For the text-containing cell, return its midpoint in (x, y) coordinate format. 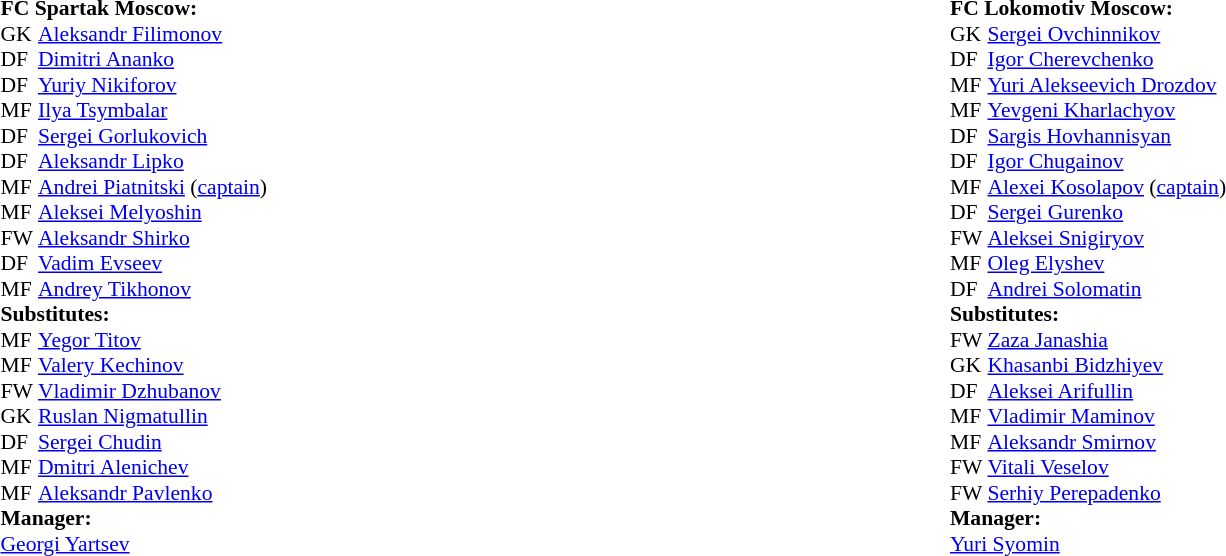
Aleksandr Smirnov (1106, 442)
Aleksandr Lipko (152, 161)
Dmitri Alenichev (152, 467)
Andrey Tikhonov (152, 289)
Ilya Tsymbalar (152, 111)
Aleksandr Shirko (152, 238)
Vladimir Dzhubanov (152, 391)
Vadim Evseev (152, 263)
Khasanbi Bidzhiyev (1106, 365)
Sergei Chudin (152, 442)
Valery Kechinov (152, 365)
Yuriy Nikiforov (152, 85)
Yevgeni Kharlachyov (1106, 111)
Alexei Kosolapov (captain) (1106, 187)
Aleksandr Pavlenko (152, 493)
Yegor Titov (152, 340)
Aleksandr Filimonov (152, 34)
Vitali Veselov (1106, 467)
Sergei Gurenko (1106, 213)
Yuri Alekseevich Drozdov (1106, 85)
Serhiy Perepadenko (1106, 493)
Igor Cherevchenko (1106, 59)
Aleksei Melyoshin (152, 213)
Sargis Hovhannisyan (1106, 136)
Aleksei Arifullin (1106, 391)
Zaza Janashia (1106, 340)
Sergei Ovchinnikov (1106, 34)
Andrei Piatnitski (captain) (152, 187)
Sergei Gorlukovich (152, 136)
Dimitri Ananko (152, 59)
Andrei Solomatin (1106, 289)
Igor Chugainov (1106, 161)
Ruslan Nigmatullin (152, 417)
Aleksei Snigiryov (1106, 238)
Oleg Elyshev (1106, 263)
Vladimir Maminov (1106, 417)
